Extract the [x, y] coordinate from the center of the cell holding the provided text.  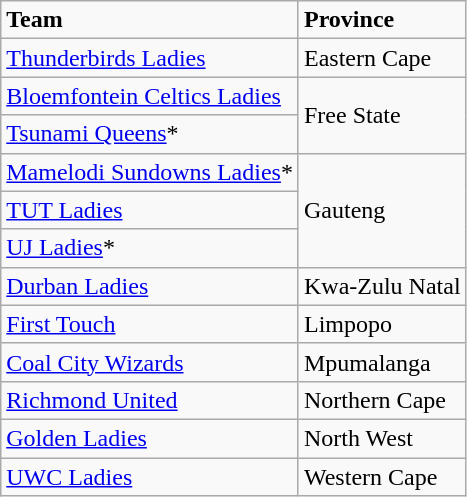
Province [382, 20]
Mamelodi Sundowns Ladies* [150, 172]
Golden Ladies [150, 438]
Eastern Cape [382, 58]
Bloemfontein Celtics Ladies [150, 96]
North West [382, 438]
Thunderbirds Ladies [150, 58]
UWC Ladies [150, 477]
TUT Ladies [150, 210]
Tsunami Queens* [150, 134]
Limpopo [382, 324]
Kwa-Zulu Natal [382, 286]
Gauteng [382, 210]
Coal City Wizards [150, 362]
UJ Ladies* [150, 248]
Western Cape [382, 477]
Mpumalanga [382, 362]
Team [150, 20]
First Touch [150, 324]
Durban Ladies [150, 286]
Northern Cape [382, 400]
Free State [382, 115]
Richmond United [150, 400]
